Find where the given text appears and provide that cell's center as [X, Y] coordinate. 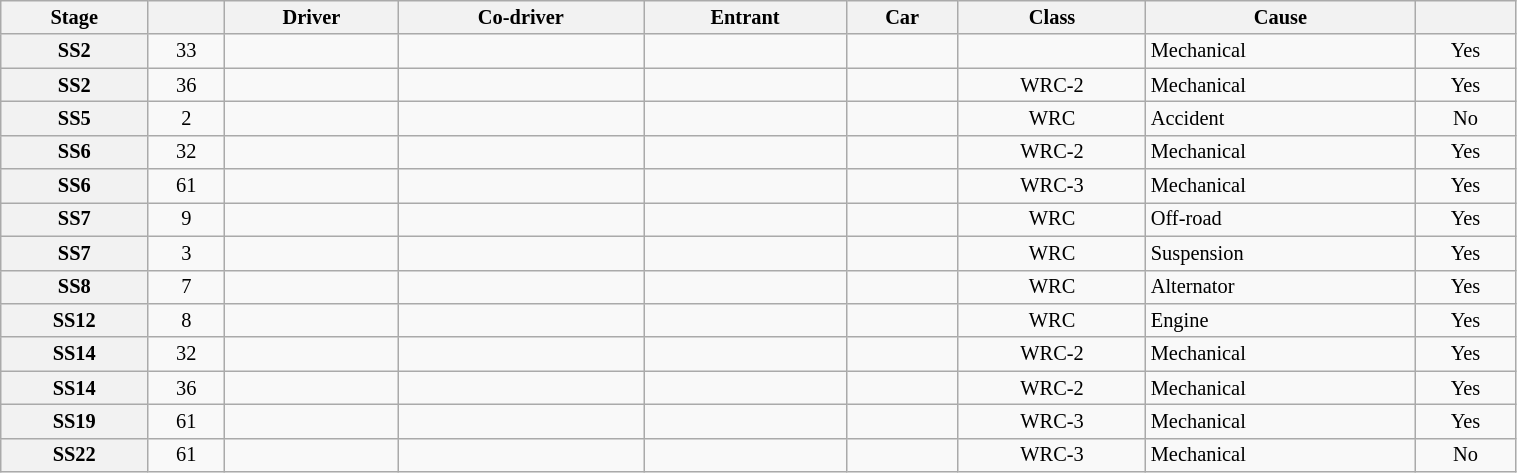
Off-road [1280, 219]
9 [186, 219]
Entrant [745, 17]
2 [186, 118]
7 [186, 287]
Car [902, 17]
SS12 [74, 320]
Stage [74, 17]
Accident [1280, 118]
Suspension [1280, 253]
SS19 [74, 421]
SS5 [74, 118]
Class [1052, 17]
8 [186, 320]
Driver [312, 17]
SS8 [74, 287]
33 [186, 51]
SS22 [74, 455]
Alternator [1280, 287]
3 [186, 253]
Co-driver [521, 17]
Cause [1280, 17]
Engine [1280, 320]
